Scan for the cell matching the given text and deliver its (X, Y) coordinate at center. 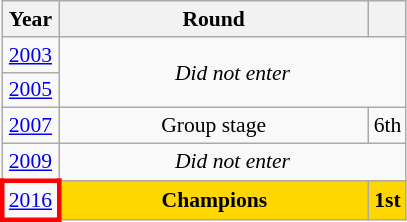
2009 (30, 162)
6th (388, 126)
1st (388, 200)
2005 (30, 90)
2007 (30, 126)
2016 (30, 200)
Champions (214, 200)
Year (30, 19)
2003 (30, 55)
Group stage (214, 126)
Round (214, 19)
